Identify which cell holds the provided text, then report its (X, Y) central coordinate. 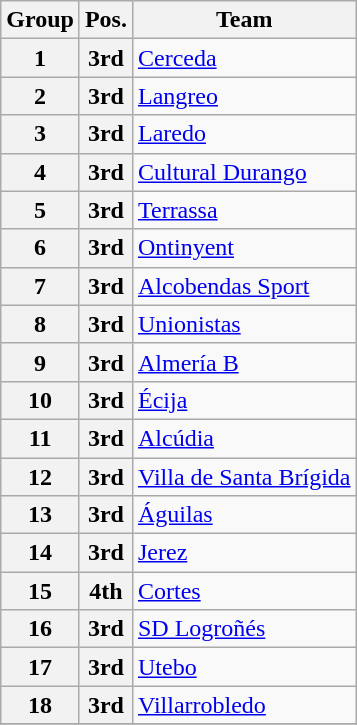
Jerez (244, 553)
11 (40, 438)
6 (40, 248)
SD Logroñés (244, 629)
Águilas (244, 515)
9 (40, 362)
Villa de Santa Brígida (244, 477)
Team (244, 20)
13 (40, 515)
Alcobendas Sport (244, 286)
4 (40, 172)
Langreo (244, 96)
Cultural Durango (244, 172)
3 (40, 134)
8 (40, 324)
2 (40, 96)
7 (40, 286)
Laredo (244, 134)
15 (40, 591)
Alcúdia (244, 438)
5 (40, 210)
Cortes (244, 591)
Villarrobledo (244, 705)
Almería B (244, 362)
14 (40, 553)
Cerceda (244, 58)
Écija (244, 400)
Terrassa (244, 210)
12 (40, 477)
17 (40, 667)
Unionistas (244, 324)
Pos. (106, 20)
16 (40, 629)
4th (106, 591)
Utebo (244, 667)
10 (40, 400)
Group (40, 20)
18 (40, 705)
Ontinyent (244, 248)
1 (40, 58)
